Extract the [x, y] coordinate from the center of the cell holding the provided text.  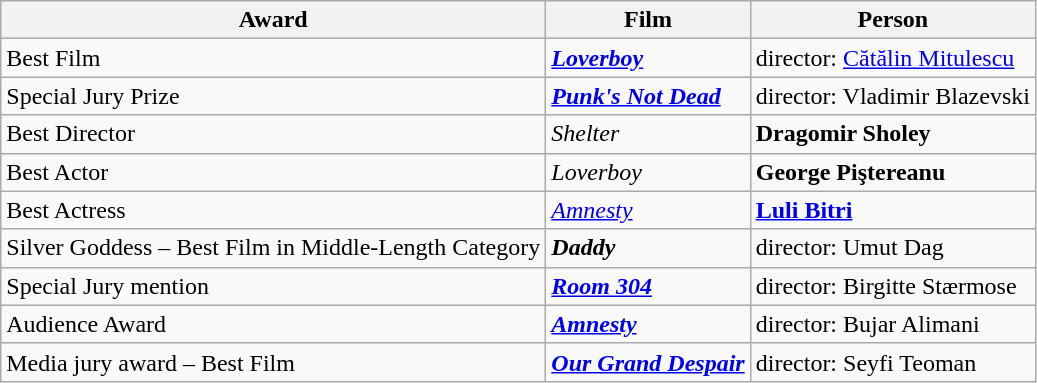
director: Vladimir Blazevski [892, 96]
director: Cătălin Mitulescu [892, 58]
Special Jury Prize [274, 96]
Best Actor [274, 172]
Daddy [648, 248]
director: Umut Dag [892, 248]
director: Birgitte Stærmose [892, 286]
Special Jury mention [274, 286]
Person [892, 20]
Our Grand Despair [648, 362]
Best Actress [274, 210]
Room 304 [648, 286]
Media jury award – Best Film [274, 362]
director: Bujar Alimani [892, 324]
Audience Award [274, 324]
Dragomir Sholey [892, 134]
Punk's Not Dead [648, 96]
Silver Goddess – Best Film in Middle-Length Category [274, 248]
Best Director [274, 134]
Best Film [274, 58]
director: Seyfi Teoman [892, 362]
Luli Bitri [892, 210]
George Piştereanu [892, 172]
Award [274, 20]
Shelter [648, 134]
Film [648, 20]
